Find where the given text appears and provide that cell's center as (X, Y) coordinate. 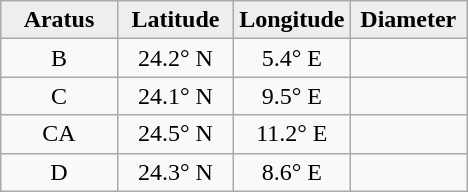
Aratus (59, 20)
Longitude (292, 20)
24.1° N (175, 96)
C (59, 96)
Latitude (175, 20)
CA (59, 134)
9.5° E (292, 96)
5.4° E (292, 58)
24.5° N (175, 134)
D (59, 172)
8.6° E (292, 172)
11.2° E (292, 134)
24.3° N (175, 172)
B (59, 58)
24.2° N (175, 58)
Diameter (408, 20)
